Identify which cell holds the provided text, then report its (X, Y) central coordinate. 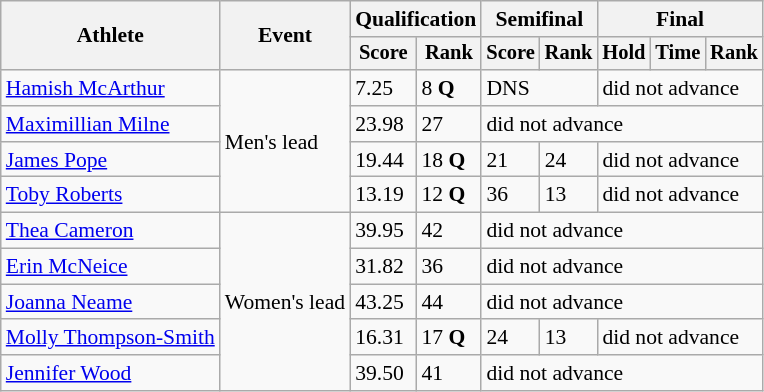
12 Q (448, 195)
Joanna Neame (110, 302)
Maximillian Milne (110, 124)
23.98 (383, 124)
Women's lead (285, 302)
18 Q (448, 160)
19.44 (383, 160)
44 (448, 302)
Semifinal (539, 19)
Men's lead (285, 141)
DNS (539, 88)
39.95 (383, 231)
Time (678, 54)
Hamish McArthur (110, 88)
Event (285, 36)
17 Q (448, 338)
7.25 (383, 88)
Qualification (416, 19)
Toby Roberts (110, 195)
27 (448, 124)
Molly Thompson-Smith (110, 338)
21 (510, 160)
13.19 (383, 195)
Thea Cameron (110, 231)
39.50 (383, 373)
16.31 (383, 338)
Jennifer Wood (110, 373)
31.82 (383, 267)
Athlete (110, 36)
James Pope (110, 160)
41 (448, 373)
43.25 (383, 302)
Hold (624, 54)
42 (448, 231)
8 Q (448, 88)
Final (680, 19)
Erin McNeice (110, 267)
